Search for the cell housing the specified text and yield its (x, y) center coordinate. 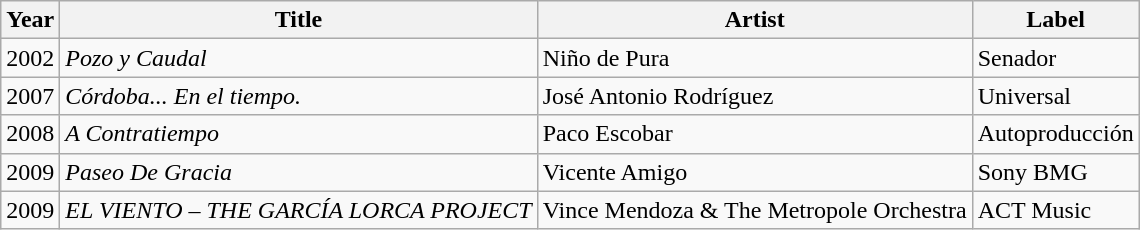
Sony BMG (1056, 172)
Paco Escobar (754, 134)
José Antonio Rodríguez (754, 96)
Pozo y Caudal (298, 58)
Vince Mendoza & The Metropole Orchestra (754, 210)
Label (1056, 20)
2002 (30, 58)
Córdoba... En el tiempo. (298, 96)
Universal (1056, 96)
Vicente Amigo (754, 172)
Artist (754, 20)
EL VIENTO – THE GARCÍA LORCA PROJECT (298, 210)
A Contratiempo (298, 134)
Title (298, 20)
2008 (30, 134)
Niño de Pura (754, 58)
Year (30, 20)
Senador (1056, 58)
Paseo De Gracia (298, 172)
Autoproducción (1056, 134)
ACT Music (1056, 210)
2007 (30, 96)
